Scan for the cell matching the given text and deliver its (x, y) coordinate at center. 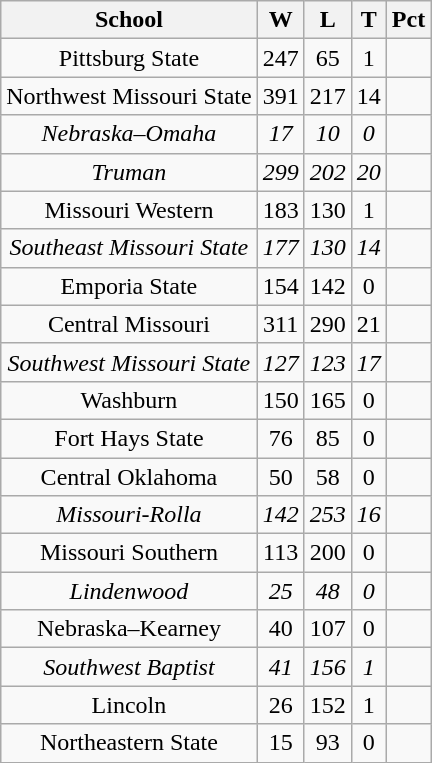
217 (328, 96)
25 (280, 591)
50 (280, 477)
26 (280, 705)
Southwest Missouri State (129, 362)
Pittsburg State (129, 58)
Nebraska–Kearney (129, 629)
391 (280, 96)
Northeastern State (129, 743)
183 (280, 210)
Southeast Missouri State (129, 248)
T (368, 20)
16 (368, 515)
150 (280, 400)
10 (328, 134)
253 (328, 515)
311 (280, 324)
299 (280, 172)
85 (328, 438)
Nebraska–Omaha (129, 134)
Southwest Baptist (129, 667)
Fort Hays State (129, 438)
Truman (129, 172)
School (129, 20)
Washburn (129, 400)
290 (328, 324)
177 (280, 248)
113 (280, 553)
93 (328, 743)
154 (280, 286)
Central Missouri (129, 324)
Missouri-Rolla (129, 515)
40 (280, 629)
Lincoln (129, 705)
200 (328, 553)
Emporia State (129, 286)
W (280, 20)
20 (368, 172)
15 (280, 743)
21 (368, 324)
58 (328, 477)
247 (280, 58)
Northwest Missouri State (129, 96)
202 (328, 172)
48 (328, 591)
41 (280, 667)
Missouri Southern (129, 553)
Central Oklahoma (129, 477)
Lindenwood (129, 591)
156 (328, 667)
165 (328, 400)
Pct (408, 20)
152 (328, 705)
107 (328, 629)
127 (280, 362)
76 (280, 438)
123 (328, 362)
65 (328, 58)
L (328, 20)
Missouri Western (129, 210)
